Find where the given text appears and provide that cell's center as [X, Y] coordinate. 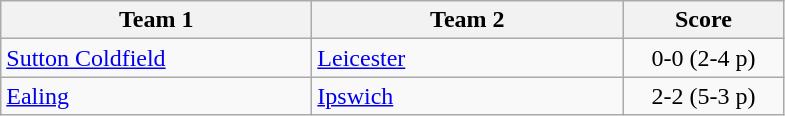
Sutton Coldfield [156, 58]
Leicester [468, 58]
Ealing [156, 96]
2-2 (5-3 p) [704, 96]
Score [704, 20]
Team 1 [156, 20]
0-0 (2-4 p) [704, 58]
Team 2 [468, 20]
Ipswich [468, 96]
